Capture the cell that displays the provided text and extract its [x, y] central coordinate. 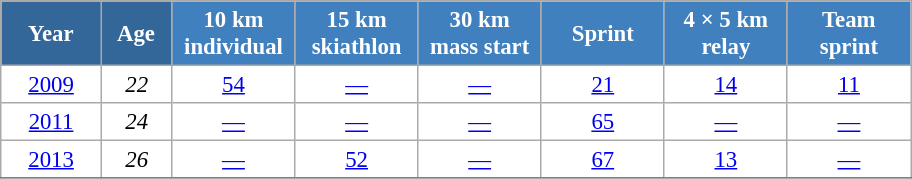
24 [136, 122]
2011 [52, 122]
30 km mass start [480, 34]
21 [602, 85]
Sprint [602, 34]
54 [234, 85]
2013 [52, 160]
22 [136, 85]
15 km skiathlon [356, 34]
2009 [52, 85]
14 [726, 85]
Age [136, 34]
Year [52, 34]
52 [356, 160]
65 [602, 122]
Team sprint [848, 34]
67 [602, 160]
10 km individual [234, 34]
4 × 5 km relay [726, 34]
13 [726, 160]
26 [136, 160]
11 [848, 85]
